Return the [X, Y] coordinate for the center point of the cell that contains the specified text.  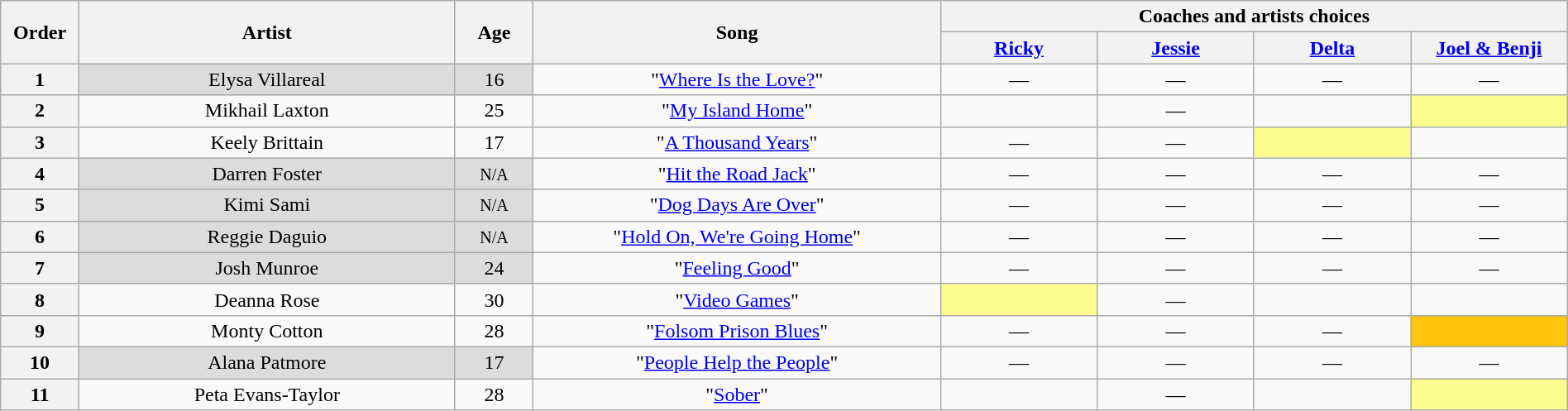
Darren Foster [266, 174]
4 [40, 174]
Jessie [1176, 48]
11 [40, 394]
1 [40, 79]
"My Island Home" [738, 111]
Artist [266, 32]
Reggie Daguio [266, 237]
"Hold On, We're Going Home" [738, 237]
"Hit the Road Jack" [738, 174]
"Sober" [738, 394]
Josh Munroe [266, 268]
Alana Patmore [266, 362]
Joel & Benji [1489, 48]
Age [495, 32]
5 [40, 205]
"Where Is the Love?" [738, 79]
2 [40, 111]
Elysa Villareal [266, 79]
10 [40, 362]
3 [40, 142]
6 [40, 237]
16 [495, 79]
Deanna Rose [266, 299]
Song [738, 32]
7 [40, 268]
Coaches and artists choices [1254, 17]
30 [495, 299]
"A Thousand Years" [738, 142]
"Dog Days Are Over" [738, 205]
"Folsom Prison Blues" [738, 331]
Kimi Sami [266, 205]
Keely Brittain [266, 142]
9 [40, 331]
Delta [1331, 48]
Peta Evans-Taylor [266, 394]
25 [495, 111]
"People Help the People" [738, 362]
24 [495, 268]
Order [40, 32]
"Video Games" [738, 299]
Mikhail Laxton [266, 111]
"Feeling Good" [738, 268]
Monty Cotton [266, 331]
Ricky [1019, 48]
8 [40, 299]
